Capture the cell that displays the provided text and extract its [X, Y] central coordinate. 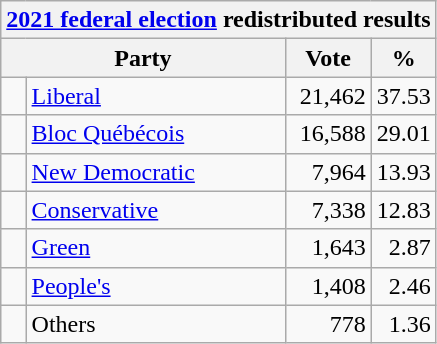
21,462 [328, 96]
2.46 [404, 286]
1,408 [328, 286]
Bloc Québécois [156, 134]
People's [156, 286]
2.87 [404, 248]
7,338 [328, 210]
29.01 [404, 134]
16,588 [328, 134]
Others [156, 324]
778 [328, 324]
37.53 [404, 96]
% [404, 58]
Vote [328, 58]
1.36 [404, 324]
New Democratic [156, 172]
Conservative [156, 210]
Party [143, 58]
7,964 [328, 172]
2021 federal election redistributed results [218, 20]
13.93 [404, 172]
Liberal [156, 96]
12.83 [404, 210]
Green [156, 248]
1,643 [328, 248]
